Provide the [X, Y] coordinate of the cell's center where the given text is located.  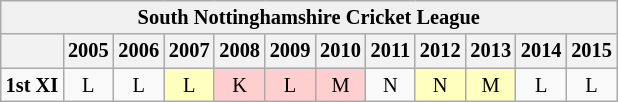
2011 [390, 51]
2010 [340, 51]
2007 [189, 51]
2005 [88, 51]
2013 [490, 51]
South Nottinghamshire Cricket League [309, 17]
2014 [541, 51]
1st XI [32, 85]
2006 [139, 51]
2009 [290, 51]
2008 [239, 51]
K [239, 85]
2015 [591, 51]
2012 [440, 51]
